Extract the (x, y) coordinate from the center of the cell holding the provided text.  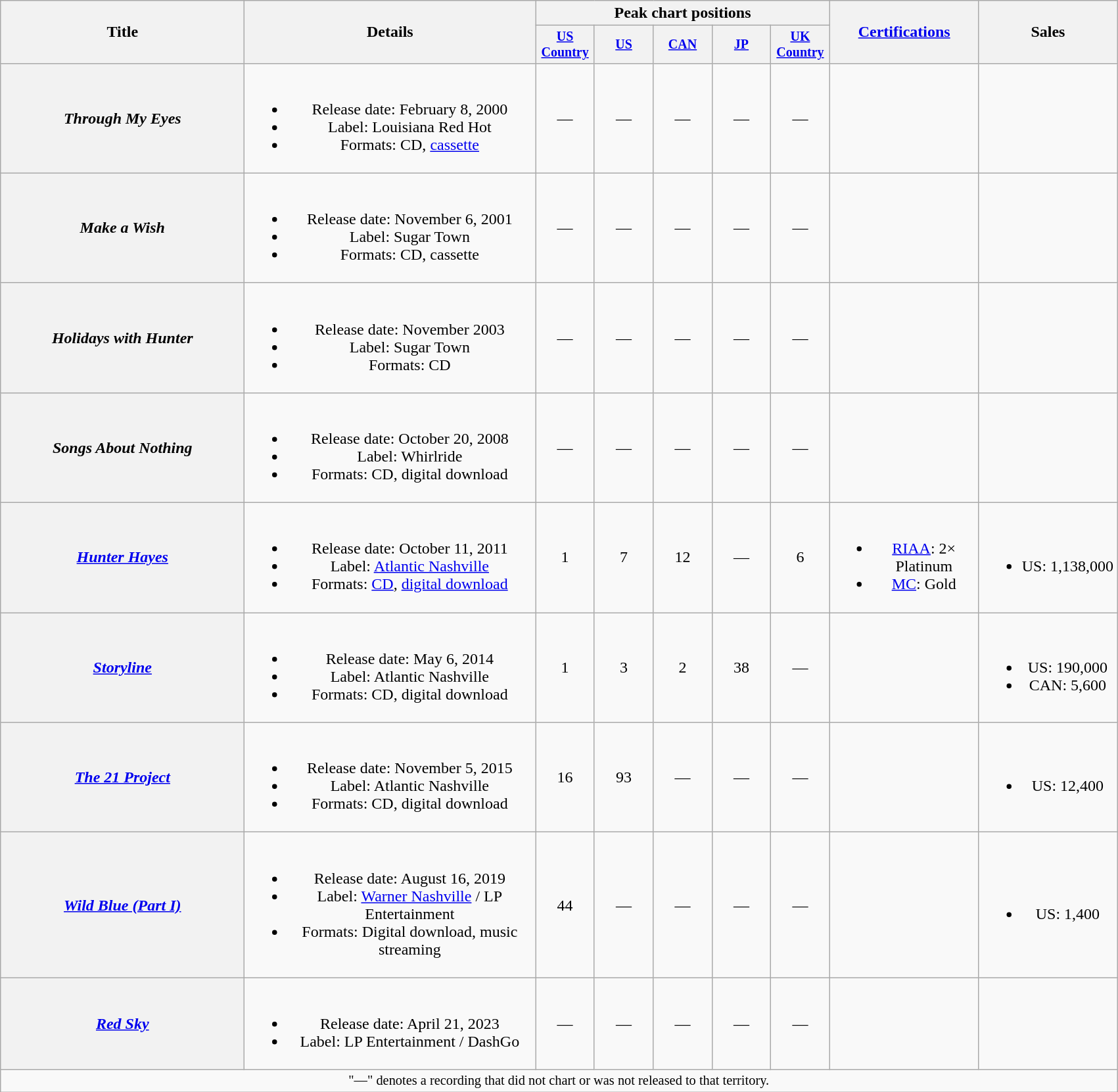
Songs About Nothing (122, 447)
Wild Blue (Part I) (122, 905)
16 (565, 777)
Details (390, 32)
Release date: May 6, 2014Label: Atlantic NashvilleFormats: CD, digital download (390, 668)
Release date: August 16, 2019Label: Warner Nashville / LP EntertainmentFormats: Digital download, music streaming (390, 905)
Release date: November 6, 2001Label: Sugar TownFormats: CD, cassette (390, 227)
Release date: February 8, 2000Label: Louisiana Red HotFormats: CD, cassette (390, 118)
Certifications (904, 32)
US: 1,138,000 (1048, 558)
Holidays with Hunter (122, 338)
Peak chart positions (682, 13)
RIAA: 2× PlatinumMC: Gold (904, 558)
CAN (682, 45)
Sales (1048, 32)
38 (741, 668)
US (623, 45)
44 (565, 905)
Make a Wish (122, 227)
UK Country (801, 45)
Storyline (122, 668)
Title (122, 32)
2 (682, 668)
7 (623, 558)
JP (741, 45)
Release date: November 5, 2015Label: Atlantic NashvilleFormats: CD, digital download (390, 777)
"—" denotes a recording that did not chart or was not released to that territory. (559, 1081)
6 (801, 558)
Red Sky (122, 1024)
US: 1,400 (1048, 905)
3 (623, 668)
93 (623, 777)
Release date: November 2003Label: Sugar TownFormats: CD (390, 338)
US: 12,400 (1048, 777)
Release date: April 21, 2023Label: LP Entertainment / DashGo (390, 1024)
12 (682, 558)
Hunter Hayes (122, 558)
Through My Eyes (122, 118)
The 21 Project (122, 777)
US: 190,000CAN: 5,600 (1048, 668)
Release date: October 20, 2008Label: WhirlrideFormats: CD, digital download (390, 447)
Release date: October 11, 2011Label: Atlantic NashvilleFormats: CD, digital download (390, 558)
US Country (565, 45)
